Return the [x, y] coordinate for the center point of the cell that contains the specified text.  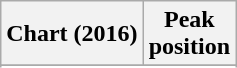
Chart (2016) [72, 34]
Peak position [189, 34]
